Scan for the cell matching the given text and deliver its (X, Y) coordinate at center. 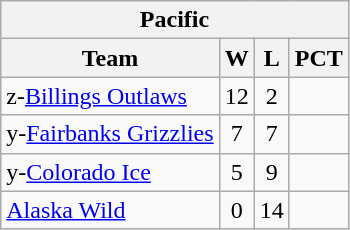
0 (236, 210)
L (272, 58)
5 (236, 172)
PCT (318, 58)
y-Fairbanks Grizzlies (110, 134)
W (236, 58)
9 (272, 172)
z-Billings Outlaws (110, 96)
Alaska Wild (110, 210)
14 (272, 210)
y-Colorado Ice (110, 172)
Pacific (175, 20)
2 (272, 96)
12 (236, 96)
Team (110, 58)
